Return (x, y) of the center of cell containing provided text 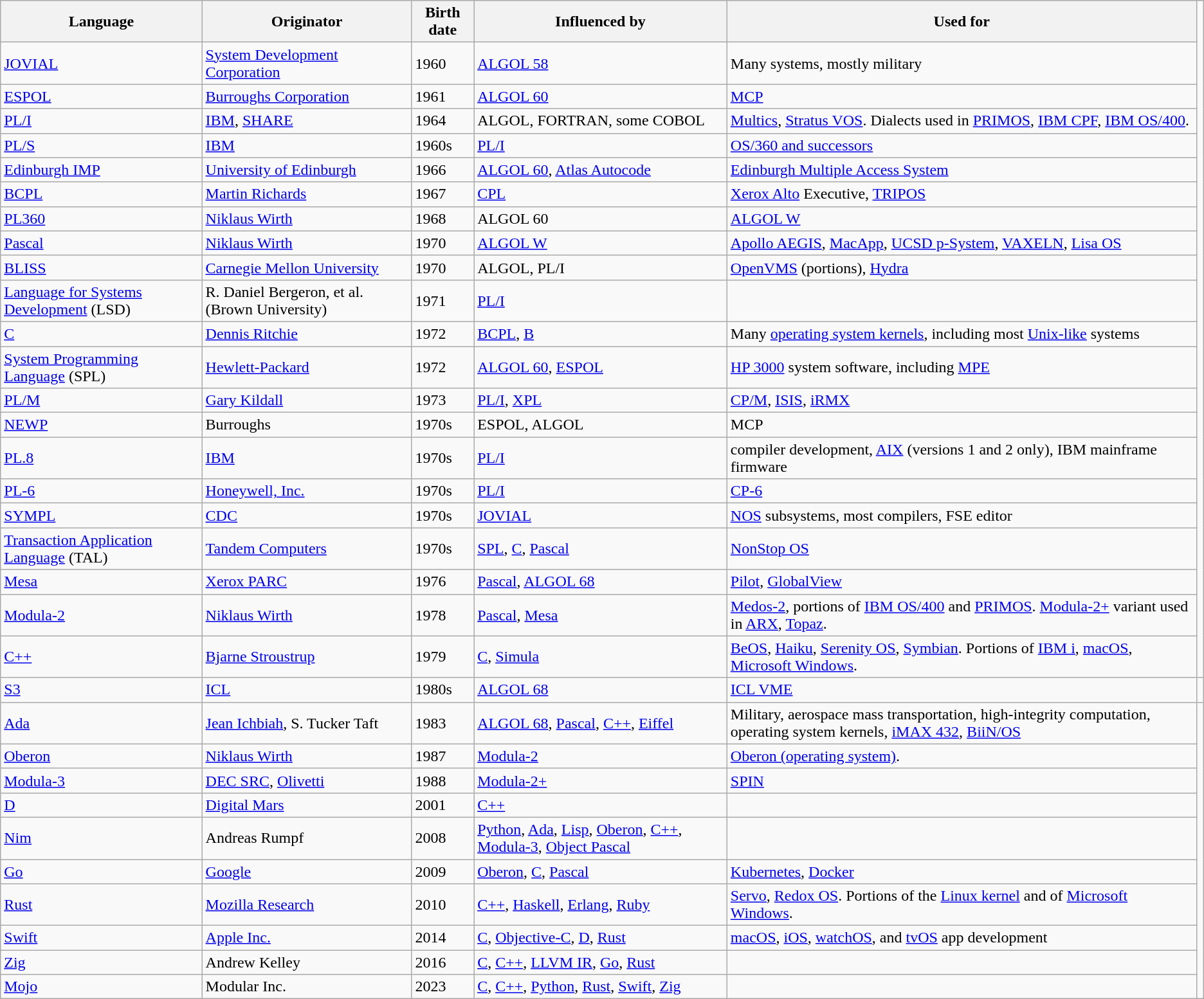
2014 (442, 938)
Edinburgh Multiple Access System (962, 170)
CDC (307, 516)
Go (102, 871)
ALGOL 68 (601, 690)
PL/M (102, 401)
1983 (442, 723)
CP-6 (962, 491)
SYMPL (102, 516)
Edinburgh IMP (102, 170)
SPIN (962, 780)
DEC SRC, Olivetti (307, 780)
Andrew Kelley (307, 962)
Rust (102, 905)
1968 (442, 219)
1973 (442, 401)
C++, Haskell, Erlang, Ruby (601, 905)
2023 (442, 987)
ALGOL, PL/I (601, 267)
Pascal, Mesa (601, 615)
IBM, SHARE (307, 121)
C, Objective-C, D, Rust (601, 938)
1987 (442, 756)
Honeywell, Inc. (307, 491)
Xerox Alto Executive, TRIPOS (962, 194)
PL-6 (102, 491)
1961 (442, 96)
1980s (442, 690)
Pascal, ALGOL 68 (601, 582)
1964 (442, 121)
Language for Systems Development (LSD) (102, 301)
Mojo (102, 987)
Nim (102, 838)
C (102, 334)
ALGOL 60, ESPOL (601, 366)
BeOS, Haiku, Serenity OS, Symbian. Portions of IBM i, macOS, Microsoft Windows. (962, 657)
System Programming Language (SPL) (102, 366)
BCPL (102, 194)
Modula-2+ (601, 780)
Martin Richards (307, 194)
Influenced by (601, 22)
Google (307, 871)
Jean Ichbiah, S. Tucker Taft (307, 723)
2010 (442, 905)
R. Daniel Bergeron, et al. (Brown University) (307, 301)
ESPOL, ALGOL (601, 425)
1979 (442, 657)
Many systems, mostly military (962, 63)
S3 (102, 690)
Pilot, GlobalView (962, 582)
Bjarne Stroustrup (307, 657)
PL360 (102, 219)
1976 (442, 582)
Many operating system kernels, including most Unix-like systems (962, 334)
Pascal (102, 243)
HP 3000 system software, including MPE (962, 366)
BLISS (102, 267)
Transaction Application Language (TAL) (102, 549)
Ada (102, 723)
Carnegie Mellon University (307, 267)
Birth date (442, 22)
2016 (442, 962)
NonStop OS (962, 549)
1960 (442, 63)
ICL VME (962, 690)
NEWP (102, 425)
CP/M, ISIS, iRMX (962, 401)
2009 (442, 871)
Oberon, C, Pascal (601, 871)
Oberon (operating system). (962, 756)
PL/I, XPL (601, 401)
ALGOL 60, Atlas Autocode (601, 170)
1971 (442, 301)
C, Simula (601, 657)
OpenVMS (portions), Hydra (962, 267)
ALGOL 68, Pascal, C++, Eiffel (601, 723)
D (102, 805)
1967 (442, 194)
Tandem Computers (307, 549)
1966 (442, 170)
BCPL, B (601, 334)
Originator (307, 22)
Military, aerospace mass transportation, high-integrity computation, operating system kernels, iMAX 432, BiiN/OS (962, 723)
OS/360 and successors (962, 145)
compiler development, AIX (versions 1 and 2 only), IBM mainframe firmware (962, 458)
PL/S (102, 145)
2001 (442, 805)
Swift (102, 938)
ALGOL, FORTRAN, some COBOL (601, 121)
1960s (442, 145)
C, C++, LLVM IR, Go, Rust (601, 962)
Modula-3 (102, 780)
PL.8 (102, 458)
Oberon (102, 756)
C, C++, Python, Rust, Swift, Zig (601, 987)
Burroughs Corporation (307, 96)
1988 (442, 780)
macOS, iOS, watchOS, and tvOS app development (962, 938)
ALGOL 58 (601, 63)
Zig (102, 962)
Apple Inc. (307, 938)
Modular Inc. (307, 987)
Kubernetes, Docker (962, 871)
Language (102, 22)
Servo, Redox OS. Portions of the Linux kernel and of Microsoft Windows. (962, 905)
ESPOL (102, 96)
Xerox PARC (307, 582)
NOS subsystems, most compilers, FSE editor (962, 516)
University of Edinburgh (307, 170)
Gary Kildall (307, 401)
System Development Corporation (307, 63)
CPL (601, 194)
Python, Ada, Lisp, Oberon, C++, Modula-3, Object Pascal (601, 838)
Dennis Ritchie (307, 334)
Mesa (102, 582)
Multics, Stratus VOS. Dialects used in PRIMOS, IBM CPF, IBM OS/400. (962, 121)
Medos-2, portions of IBM OS/400 and PRIMOS. Modula-2+ variant used in ARX, Topaz. (962, 615)
SPL, C, Pascal (601, 549)
Apollo AEGIS, MacApp, UCSD p-System, VAXELN, Lisa OS (962, 243)
ICL (307, 690)
2008 (442, 838)
Mozilla Research (307, 905)
Andreas Rumpf (307, 838)
Hewlett-Packard (307, 366)
Digital Mars (307, 805)
Burroughs (307, 425)
Used for (962, 22)
1978 (442, 615)
